Locate the cell with the specified text and output its [x, y] center coordinate. 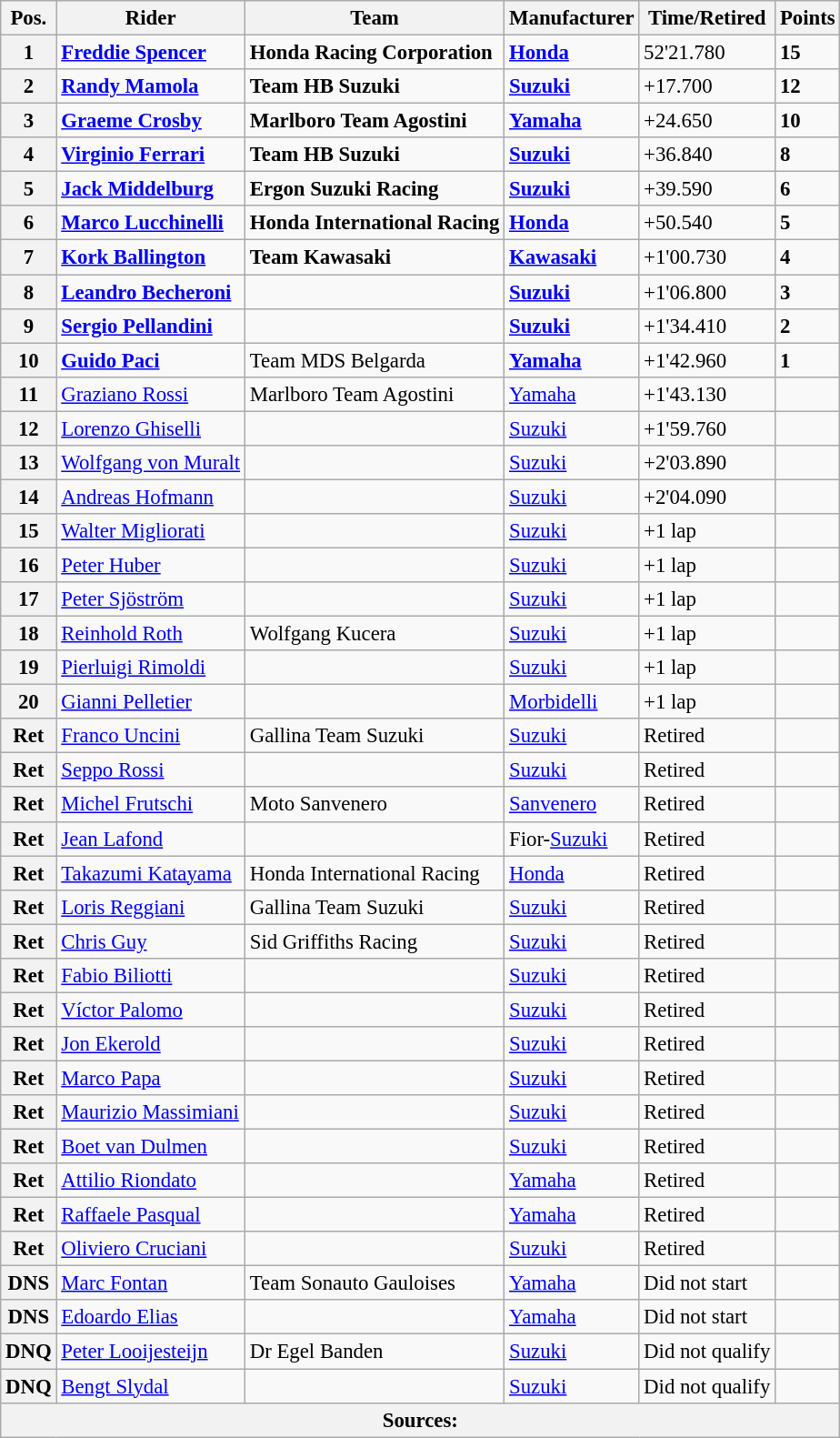
+2'03.890 [707, 463]
Freddie Spencer [151, 53]
Gianni Pelletier [151, 702]
Takazumi Katayama [151, 873]
Ergon Suzuki Racing [375, 189]
7 [29, 257]
Peter Huber [151, 565]
9 [29, 326]
Team Kawasaki [375, 257]
Fior-Suzuki [572, 839]
Walter Migliorati [151, 531]
Maurizio Massimiani [151, 1112]
+1'06.800 [707, 292]
+1'34.410 [707, 326]
Team MDS Belgarda [375, 360]
Marco Papa [151, 1078]
Edoardo Elias [151, 1318]
19 [29, 668]
11 [29, 394]
+2'04.090 [707, 497]
Wolfgang Kucera [375, 634]
+17.700 [707, 86]
Michel Frutschi [151, 805]
Graziano Rossi [151, 394]
Kork Ballington [151, 257]
Graeme Crosby [151, 121]
Pierluigi Rimoldi [151, 668]
Oliviero Cruciani [151, 1249]
17 [29, 599]
Sources: [420, 1420]
Manufacturer [572, 18]
Wolfgang von Muralt [151, 463]
13 [29, 463]
20 [29, 702]
Dr Egel Banden [375, 1352]
Seppo Rossi [151, 770]
Sid Griffiths Racing [375, 941]
Pos. [29, 18]
+39.590 [707, 189]
Rider [151, 18]
Time/Retired [707, 18]
Guido Paci [151, 360]
16 [29, 565]
Lorenzo Ghiselli [151, 428]
Raffaele Pasqual [151, 1215]
Andreas Hofmann [151, 497]
14 [29, 497]
Peter Looijesteijn [151, 1352]
18 [29, 634]
Reinhold Roth [151, 634]
+1'43.130 [707, 394]
Jean Lafond [151, 839]
+1'59.760 [707, 428]
Moto Sanvenero [375, 805]
Randy Mamola [151, 86]
Virginio Ferrari [151, 155]
Leandro Becheroni [151, 292]
Attilio Riondato [151, 1181]
Peter Sjöström [151, 599]
Bengt Slydal [151, 1386]
Jack Middelburg [151, 189]
Chris Guy [151, 941]
Sanvenero [572, 805]
Team [375, 18]
Morbidelli [572, 702]
Sergio Pellandini [151, 326]
+24.650 [707, 121]
+36.840 [707, 155]
Víctor Palomo [151, 1010]
+50.540 [707, 223]
52'21.780 [707, 53]
Honda Racing Corporation [375, 53]
Marco Lucchinelli [151, 223]
Kawasaki [572, 257]
Fabio Biliotti [151, 976]
Marc Fontan [151, 1283]
Jon Ekerold [151, 1044]
Loris Reggiani [151, 907]
Boet van Dulmen [151, 1147]
Team Sonauto Gauloises [375, 1283]
+1'42.960 [707, 360]
+1'00.730 [707, 257]
Franco Uncini [151, 736]
Points [807, 18]
